Identify which cell holds the provided text, then report its [x, y] central coordinate. 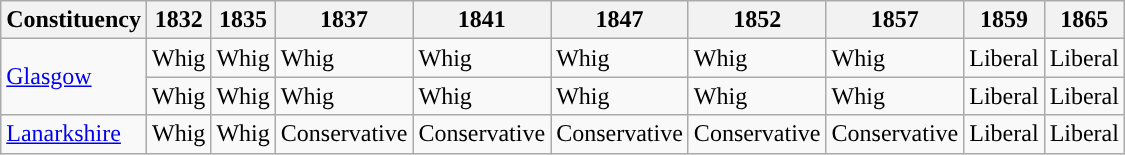
1841 [482, 20]
1832 [178, 20]
1835 [243, 20]
1837 [344, 20]
1847 [620, 20]
Glasgow [74, 77]
1852 [757, 20]
1857 [895, 20]
1865 [1084, 20]
Constituency [74, 20]
1859 [1004, 20]
Lanarkshire [74, 134]
